Extract the [X, Y] coordinate from the center of the cell holding the provided text.  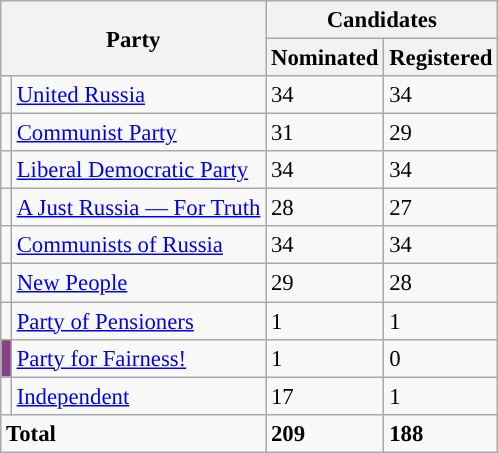
27 [441, 208]
0 [441, 358]
Total [134, 433]
31 [325, 133]
Registered [441, 58]
Communist Party [138, 133]
Nominated [325, 58]
Communists of Russia [138, 245]
188 [441, 433]
Party of Pensioners [138, 321]
Independent [138, 396]
Party for Fairness! [138, 358]
Candidates [382, 20]
United Russia [138, 95]
209 [325, 433]
New People [138, 283]
A Just Russia — For Truth [138, 208]
Liberal Democratic Party [138, 170]
Party [134, 38]
17 [325, 396]
